Provide the [x, y] coordinate of the cell's center where the given text is located.  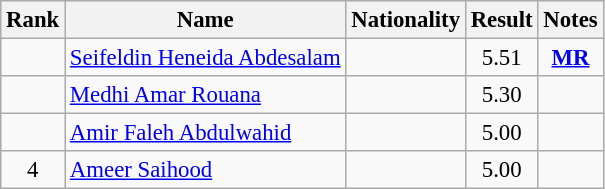
Name [206, 20]
Notes [570, 20]
Seifeldin Heneida Abdesalam [206, 58]
5.51 [502, 58]
4 [33, 170]
Result [502, 20]
Medhi Amar Rouana [206, 95]
Nationality [406, 20]
Amir Faleh Abdulwahid [206, 133]
5.30 [502, 95]
MR [570, 58]
Ameer Saihood [206, 170]
Rank [33, 20]
